Capture the cell that displays the provided text and extract its (X, Y) central coordinate. 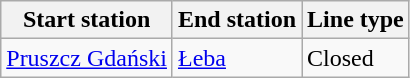
Pruszcz Gdański (87, 58)
End station (236, 20)
Line type (356, 20)
Closed (356, 58)
Start station (87, 20)
Łeba (236, 58)
